For the text-containing cell, return its midpoint in [X, Y] coordinate format. 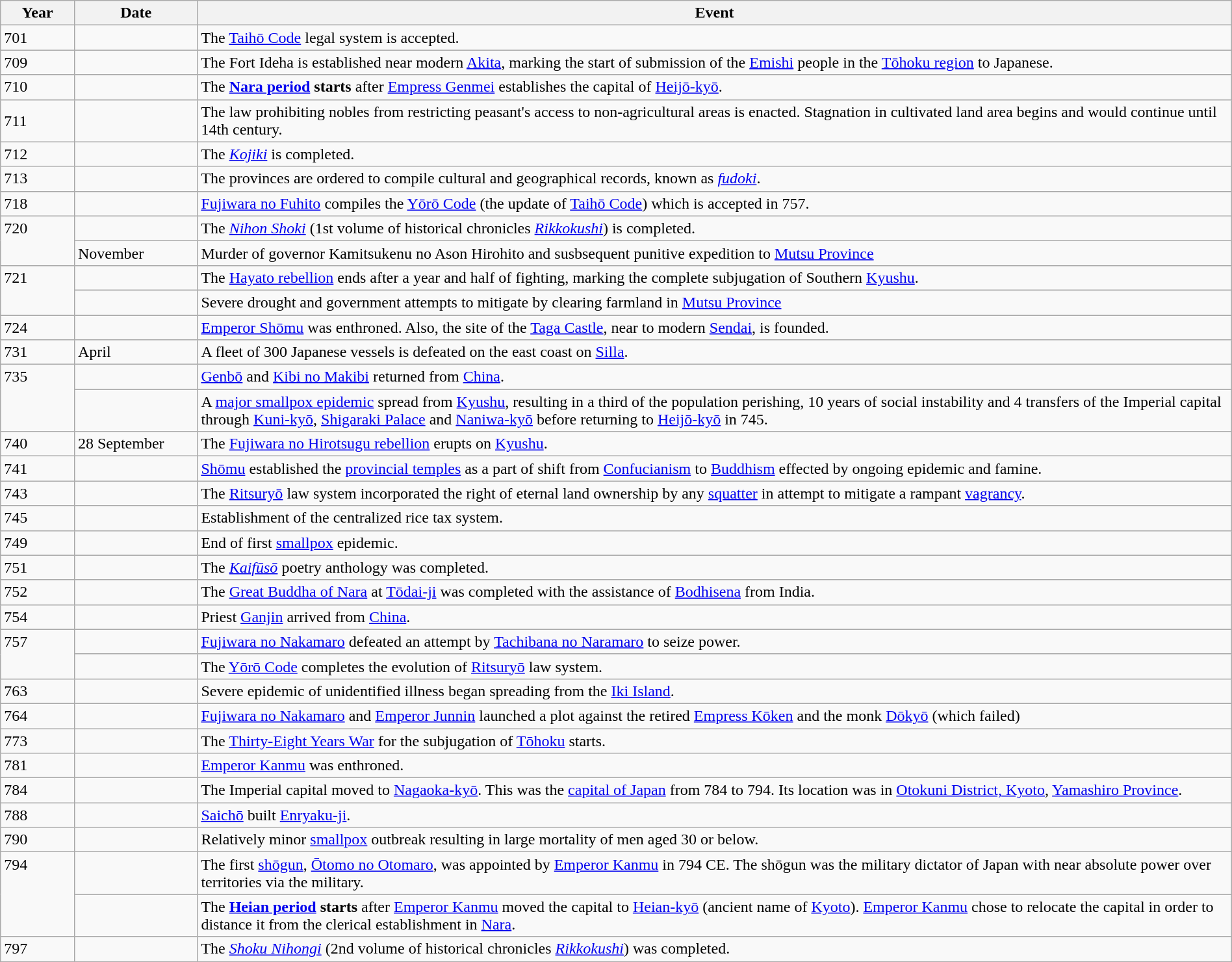
749 [38, 543]
November [135, 253]
713 [38, 179]
The Shoku Nihongi (2nd volume of historical chronicles Rikkokushi) was completed. [715, 949]
Year [38, 13]
Fujiwara no Fuhito compiles the Yōrō Code (the update of Taihō Code) which is accepted in 757. [715, 203]
The Fujiwara no Hirotsugu rebellion erupts on Kyushu. [715, 444]
Severe drought and government attempts to mitigate by clearing farmland in Mutsu Province [715, 302]
The Hayato rebellion ends after a year and half of fighting, marking the complete subjugation of Southern Kyushu. [715, 278]
Event [715, 13]
The Fort Ideha is established near modern Akita, marking the start of submission of the Emishi people in the Tōhoku region to Japanese. [715, 62]
731 [38, 352]
The Ritsuryō law system incorporated the right of eternal land ownership by any squatter in attempt to mitigate a rampant vagrancy. [715, 493]
28 September [135, 444]
The Nara period starts after Empress Genmei establishes the capital of Heijō-kyō. [715, 87]
797 [38, 949]
718 [38, 203]
788 [38, 815]
Shōmu established the provincial temples as a part of shift from Confucianism to Buddhism effected by ongoing epidemic and famine. [715, 469]
794 [38, 894]
End of first smallpox epidemic. [715, 543]
711 [38, 121]
Priest Ganjin arrived from China. [715, 617]
The Taihō Code legal system is accepted. [715, 38]
710 [38, 87]
741 [38, 469]
The Kojiki is completed. [715, 154]
The Kaifūsō poetry anthology was completed. [715, 567]
784 [38, 790]
The Thirty-Eight Years War for the subjugation of Tōhoku starts. [715, 740]
790 [38, 840]
751 [38, 567]
Fujiwara no Nakamaro and Emperor Junnin launched a plot against the retired Empress Kōken and the monk Dōkyō (which failed) [715, 716]
A fleet of 300 Japanese vessels is defeated on the east coast on Silla. [715, 352]
Relatively minor smallpox outbreak resulting in large mortality of men aged 30 or below. [715, 840]
709 [38, 62]
740 [38, 444]
745 [38, 518]
763 [38, 691]
781 [38, 766]
Emperor Shōmu was enthroned. Also, the site of the Taga Castle, near to modern Sendai, is founded. [715, 327]
Establishment of the centralized rice tax system. [715, 518]
720 [38, 240]
Emperor Kanmu was enthroned. [715, 766]
721 [38, 290]
752 [38, 592]
The Nihon Shoki (1st volume of historical chronicles Rikkokushi) is completed. [715, 228]
Genbō and Kibi no Makibi returned from China. [715, 377]
764 [38, 716]
Date [135, 13]
773 [38, 740]
724 [38, 327]
701 [38, 38]
735 [38, 398]
743 [38, 493]
757 [38, 654]
The Great Buddha of Nara at Tōdai-ji was completed with the assistance of Bodhisena from India. [715, 592]
Saichō built Enryaku-ji. [715, 815]
April [135, 352]
The provinces are ordered to compile cultural and geographical records, known as fudoki. [715, 179]
Fujiwara no Nakamaro defeated an attempt by Tachibana no Naramaro to seize power. [715, 642]
712 [38, 154]
Severe epidemic of unidentified illness began spreading from the Iki Island. [715, 691]
754 [38, 617]
Murder of governor Kamitsukenu no Ason Hirohito and susbsequent punitive expedition to Mutsu Province [715, 253]
The Yōrō Code completes the evolution of Ritsuryō law system. [715, 666]
